Capture the cell that displays the provided text and extract its [X, Y] central coordinate. 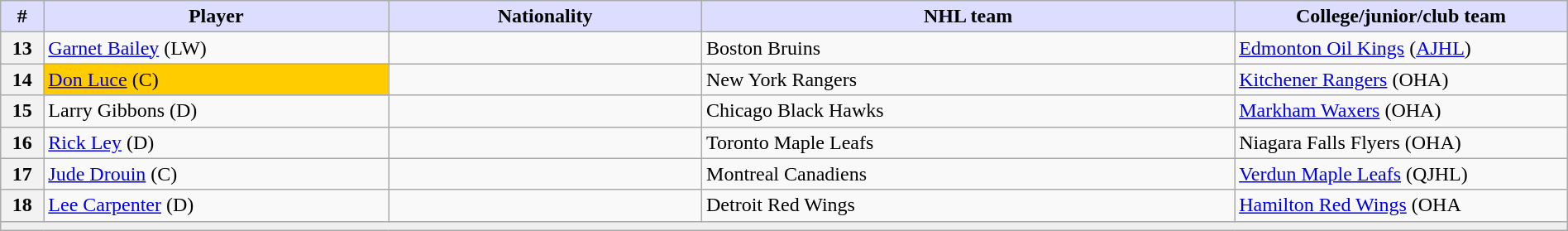
13 [22, 48]
15 [22, 111]
16 [22, 142]
17 [22, 174]
Hamilton Red Wings (OHA [1401, 205]
18 [22, 205]
Montreal Canadiens [968, 174]
NHL team [968, 17]
New York Rangers [968, 79]
Verdun Maple Leafs (QJHL) [1401, 174]
Larry Gibbons (D) [217, 111]
Jude Drouin (C) [217, 174]
Toronto Maple Leafs [968, 142]
Edmonton Oil Kings (AJHL) [1401, 48]
14 [22, 79]
Rick Ley (D) [217, 142]
Boston Bruins [968, 48]
Don Luce (C) [217, 79]
Chicago Black Hawks [968, 111]
College/junior/club team [1401, 17]
Nationality [546, 17]
# [22, 17]
Lee Carpenter (D) [217, 205]
Niagara Falls Flyers (OHA) [1401, 142]
Kitchener Rangers (OHA) [1401, 79]
Detroit Red Wings [968, 205]
Garnet Bailey (LW) [217, 48]
Player [217, 17]
Markham Waxers (OHA) [1401, 111]
